Search for the cell housing the specified text and yield its [x, y] center coordinate. 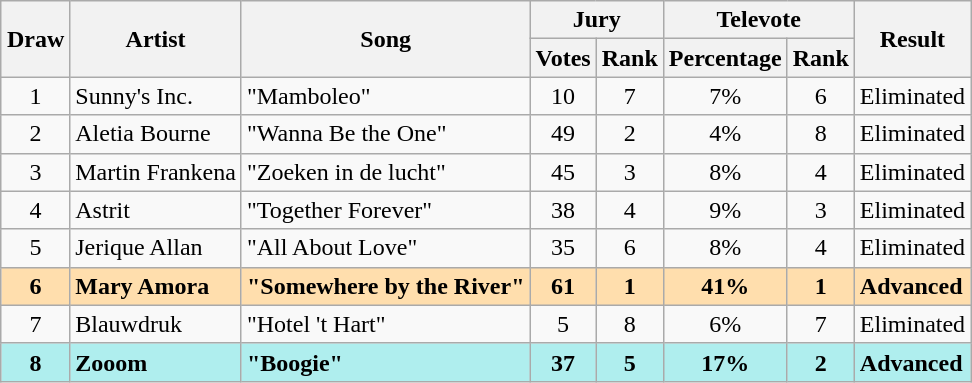
"Boogie" [386, 362]
Jury [596, 20]
"Together Forever" [386, 210]
49 [563, 134]
Percentage [725, 58]
Result [912, 39]
37 [563, 362]
Aletia Bourne [156, 134]
17% [725, 362]
6% [725, 324]
"All About Love" [386, 248]
"Wanna Be the One" [386, 134]
Votes [563, 58]
4% [725, 134]
"Somewhere by the River" [386, 286]
Jerique Allan [156, 248]
Astrit [156, 210]
41% [725, 286]
35 [563, 248]
38 [563, 210]
"Mamboleo" [386, 96]
"Hotel 't Hart" [386, 324]
Sunny's Inc. [156, 96]
Televote [758, 20]
"Zoeken in de lucht" [386, 172]
9% [725, 210]
Artist [156, 39]
7% [725, 96]
Draw [35, 39]
Mary Amora [156, 286]
Martin Frankena [156, 172]
10 [563, 96]
61 [563, 286]
45 [563, 172]
Song [386, 39]
Zooom [156, 362]
Blauwdruk [156, 324]
